Pinpoint the cell where the given text exists, returning its (X, Y) midpoint coordinate. 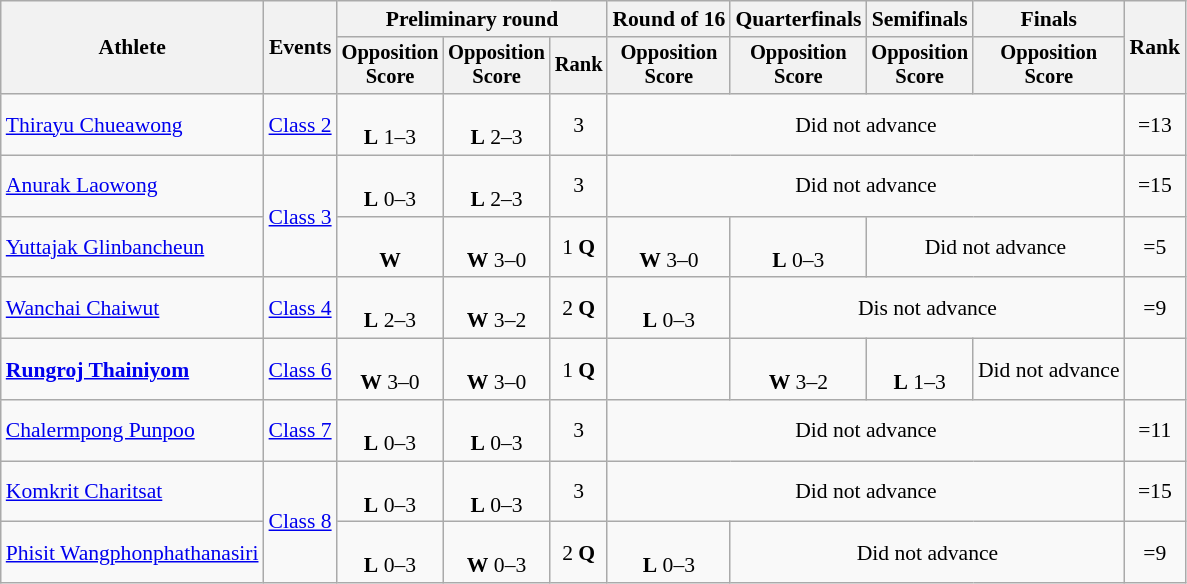
Phisit Wangphonphathanasiri (132, 552)
=11 (1156, 430)
Anurak Laowong (132, 186)
Dis not advance (927, 308)
=13 (1156, 124)
Class 3 (300, 217)
Rungroj Thainiyom (132, 370)
Athlete (132, 48)
Quarterfinals (798, 19)
Chalermpong Punpoo (132, 430)
Round of 16 (668, 19)
Semifinals (920, 19)
Thirayu Chueawong (132, 124)
W 0–3 (496, 552)
=5 (1156, 248)
W (390, 248)
Class 7 (300, 430)
Class 4 (300, 308)
Events (300, 48)
Preliminary round (472, 19)
Finals (1049, 19)
Class 8 (300, 522)
Wanchai Chaiwut (132, 308)
Komkrit Charitsat (132, 492)
Class 2 (300, 124)
Yuttajak Glinbancheun (132, 248)
Class 6 (300, 370)
